Determine the (X, Y) coordinate at the center of the cell enclosing the given text.  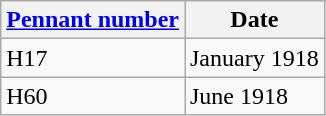
Pennant number (93, 20)
June 1918 (254, 96)
Date (254, 20)
January 1918 (254, 58)
H17 (93, 58)
H60 (93, 96)
